Detect which cell encompasses the target text, then output its [X, Y] center coordinate. 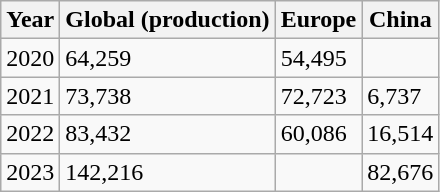
Year [30, 20]
72,723 [318, 96]
83,432 [168, 134]
54,495 [318, 58]
China [400, 20]
142,216 [168, 172]
2020 [30, 58]
73,738 [168, 96]
Global (production) [168, 20]
Europe [318, 20]
82,676 [400, 172]
2023 [30, 172]
16,514 [400, 134]
60,086 [318, 134]
64,259 [168, 58]
6,737 [400, 96]
2022 [30, 134]
2021 [30, 96]
